Detect which cell encompasses the target text, then output its (X, Y) center coordinate. 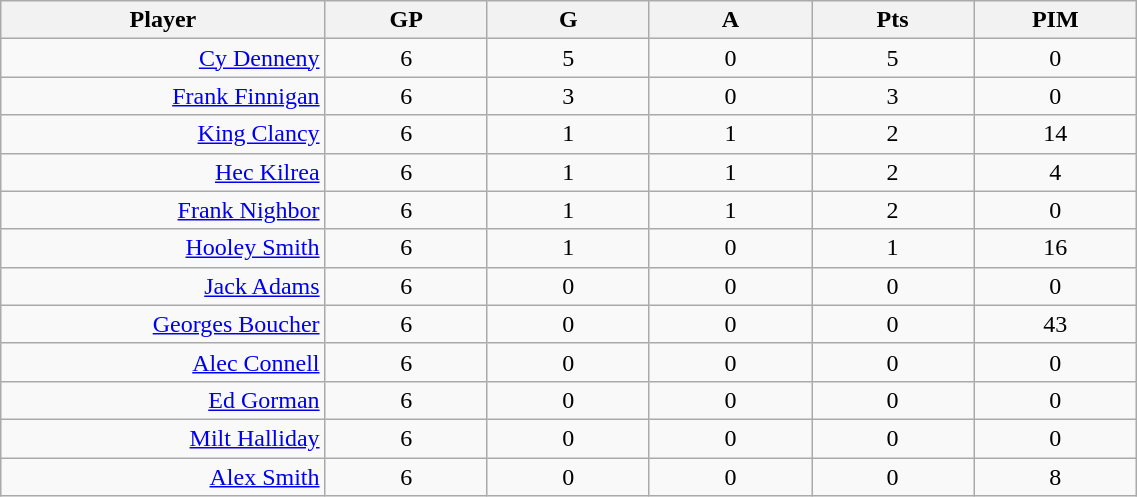
16 (1056, 248)
Frank Finnigan (163, 96)
PIM (1056, 20)
Ed Gorman (163, 400)
A (730, 20)
Frank Nighbor (163, 210)
43 (1056, 324)
Alex Smith (163, 477)
14 (1056, 134)
Cy Denneny (163, 58)
Player (163, 20)
King Clancy (163, 134)
Jack Adams (163, 286)
8 (1056, 477)
Alec Connell (163, 362)
Hec Kilrea (163, 172)
G (568, 20)
GP (406, 20)
Hooley Smith (163, 248)
Georges Boucher (163, 324)
Pts (893, 20)
4 (1056, 172)
Milt Halliday (163, 438)
